From the cell containing the given text, extract its center point as [X, Y] coordinate. 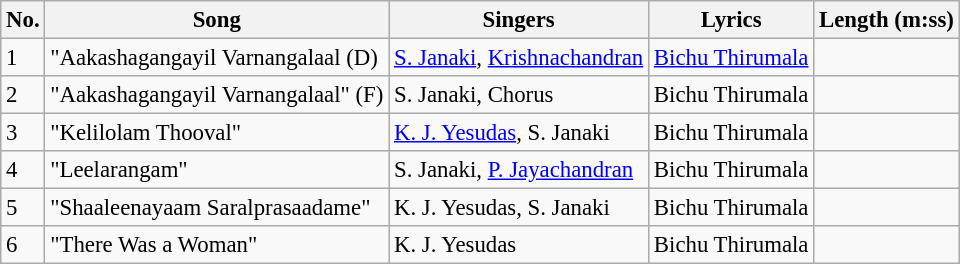
Song [217, 20]
"Aakashagangayil Varnangalaal" (F) [217, 95]
"Kelilolam Thooval" [217, 133]
6 [23, 245]
5 [23, 208]
Lyrics [732, 20]
S. Janaki, P. Jayachandran [519, 170]
"Aakashagangayil Varnangalaal (D) [217, 58]
K. J. Yesudas [519, 245]
S. Janaki, Krishnachandran [519, 58]
3 [23, 133]
"Shaaleenayaam Saralprasaadame" [217, 208]
No. [23, 20]
2 [23, 95]
Length (m:ss) [886, 20]
"There Was a Woman" [217, 245]
4 [23, 170]
"Leelarangam" [217, 170]
Singers [519, 20]
S. Janaki, Chorus [519, 95]
1 [23, 58]
